Scan for the cell matching the given text and deliver its (x, y) coordinate at center. 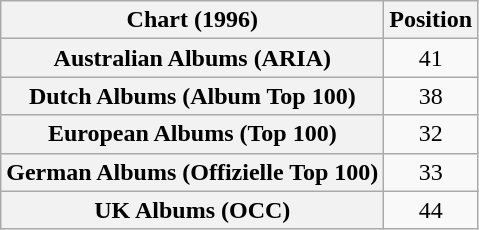
41 (431, 58)
Position (431, 20)
German Albums (Offizielle Top 100) (192, 172)
European Albums (Top 100) (192, 134)
UK Albums (OCC) (192, 210)
Dutch Albums (Album Top 100) (192, 96)
Australian Albums (ARIA) (192, 58)
44 (431, 210)
Chart (1996) (192, 20)
32 (431, 134)
38 (431, 96)
33 (431, 172)
